Scan for the cell matching the given text and deliver its (X, Y) coordinate at center. 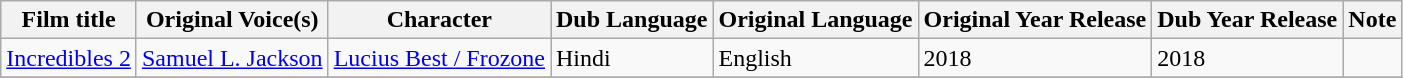
Samuel L. Jackson (232, 58)
Character (439, 20)
Dub Language (631, 20)
Incredibles 2 (69, 58)
Note (1372, 20)
English (816, 58)
Lucius Best / Frozone (439, 58)
Original Language (816, 20)
Original Year Release (1035, 20)
Original Voice(s) (232, 20)
Dub Year Release (1248, 20)
Hindi (631, 58)
Film title (69, 20)
